Identify which cell holds the provided text, then report its (x, y) central coordinate. 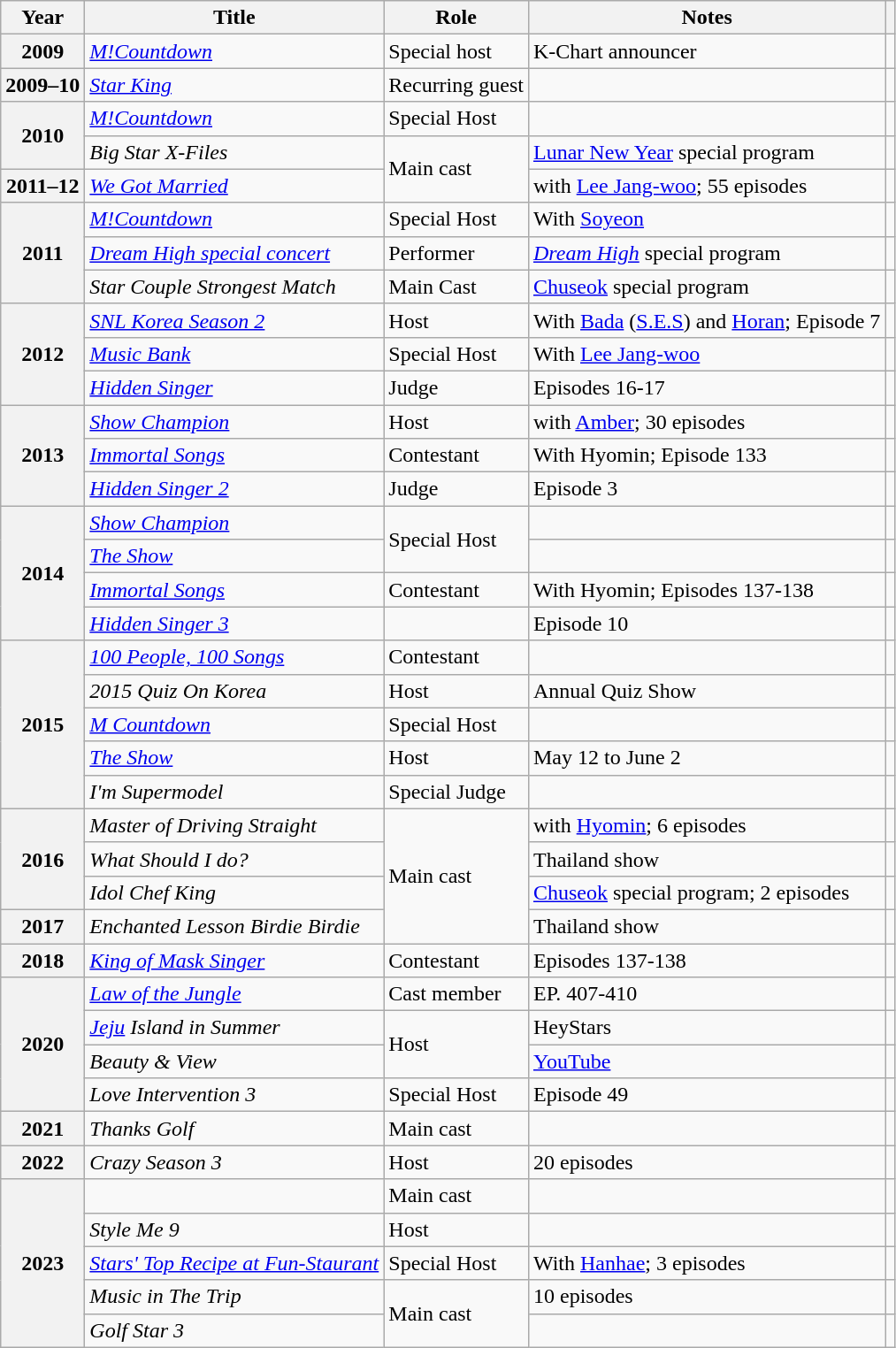
With Lee Jang-woo (706, 354)
2018 (42, 960)
Notes (706, 18)
Idol Chef King (234, 892)
Chuseok special program (706, 287)
Jeju Island in Summer (234, 1028)
EP. 407-410 (706, 994)
With Bada (S.E.S) and Horan; Episode 7 (706, 320)
with Amber; 30 episodes (706, 422)
100 People, 100 Songs (234, 657)
Special Judge (456, 792)
SNL Korea Season 2 (234, 320)
2010 (42, 135)
Episode 3 (706, 489)
Beauty & View (234, 1061)
Hidden Singer 2 (234, 489)
Title (234, 18)
Lunar New Year special program (706, 152)
M Countdown (234, 724)
I'm Supermodel (234, 792)
With Hyomin; Episodes 137-138 (706, 590)
We Got Married (234, 186)
With Soyeon (706, 219)
2014 (42, 573)
Big Star X-Files (234, 152)
Cast member (456, 994)
Enchanted Lesson Birdie Birdie (234, 926)
With Hanhae; 3 episodes (706, 1263)
Thanks Golf (234, 1129)
2009 (42, 51)
10 episodes (706, 1297)
2015 (42, 724)
Music Bank (234, 354)
Chuseok special program; 2 episodes (706, 892)
Golf Star 3 (234, 1330)
20 episodes (706, 1162)
Year (42, 18)
Episodes 16-17 (706, 387)
With Hyomin; Episode 133 (706, 456)
2023 (42, 1263)
HeyStars (706, 1028)
Music in The Trip (234, 1297)
YouTube (706, 1061)
Star King (234, 85)
2013 (42, 456)
Special host (456, 51)
Role (456, 18)
2022 (42, 1162)
with Hyomin; 6 episodes (706, 825)
Love Intervention 3 (234, 1095)
Master of Driving Straight (234, 825)
2017 (42, 926)
Recurring guest (456, 85)
2021 (42, 1129)
2011 (42, 253)
with Lee Jang-woo; 55 episodes (706, 186)
Star Couple Strongest Match (234, 287)
Annual Quiz Show (706, 691)
K-Chart announcer (706, 51)
2015 Quiz On Korea (234, 691)
Performer (456, 253)
Crazy Season 3 (234, 1162)
Episode 49 (706, 1095)
Main Cast (456, 287)
King of Mask Singer (234, 960)
What Should I do? (234, 859)
Stars' Top Recipe at Fun-Staurant (234, 1263)
Episode 10 (706, 624)
Law of the Jungle (234, 994)
2012 (42, 354)
2011–12 (42, 186)
Dream High special concert (234, 253)
2009–10 (42, 85)
May 12 to June 2 (706, 758)
Hidden Singer (234, 387)
Style Me 9 (234, 1229)
2016 (42, 859)
Episodes 137-138 (706, 960)
Hidden Singer 3 (234, 624)
Dream High special program (706, 253)
2020 (42, 1045)
